Provide the [X, Y] coordinate of the cell's center where the given text is located.  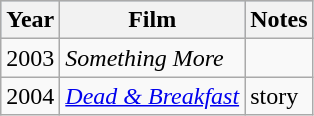
story [279, 96]
Dead & Breakfast [152, 96]
Film [152, 20]
2004 [30, 96]
Something More [152, 58]
Year [30, 20]
Notes [279, 20]
2003 [30, 58]
